Return [x, y] of the center of cell containing provided text 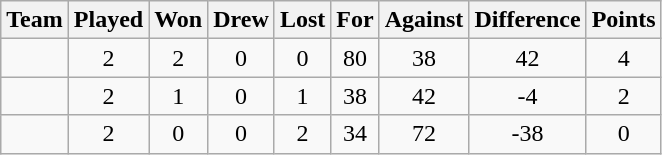
80 [355, 58]
Drew [242, 20]
-38 [528, 134]
Team [35, 20]
Played [108, 20]
Won [178, 20]
Lost [302, 20]
-4 [528, 96]
Against [424, 20]
For [355, 20]
4 [624, 58]
34 [355, 134]
72 [424, 134]
Difference [528, 20]
Points [624, 20]
